Locate the cell with the specified text and output its (X, Y) center coordinate. 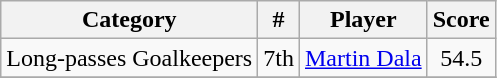
Category (130, 20)
Martin Dala (363, 58)
# (279, 20)
54.5 (461, 58)
Player (363, 20)
Score (461, 20)
Long-passes Goalkeepers (130, 58)
7th (279, 58)
